Identify which cell holds the provided text, then report its [X, Y] central coordinate. 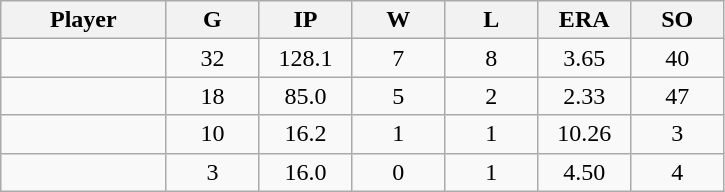
40 [678, 58]
18 [212, 96]
2.33 [584, 96]
2 [492, 96]
3.65 [584, 58]
SO [678, 20]
10.26 [584, 134]
Player [84, 20]
7 [398, 58]
85.0 [306, 96]
5 [398, 96]
16.0 [306, 172]
4 [678, 172]
IP [306, 20]
W [398, 20]
10 [212, 134]
L [492, 20]
ERA [584, 20]
4.50 [584, 172]
47 [678, 96]
G [212, 20]
16.2 [306, 134]
0 [398, 172]
32 [212, 58]
128.1 [306, 58]
8 [492, 58]
